Search for the cell housing the specified text and yield its [X, Y] center coordinate. 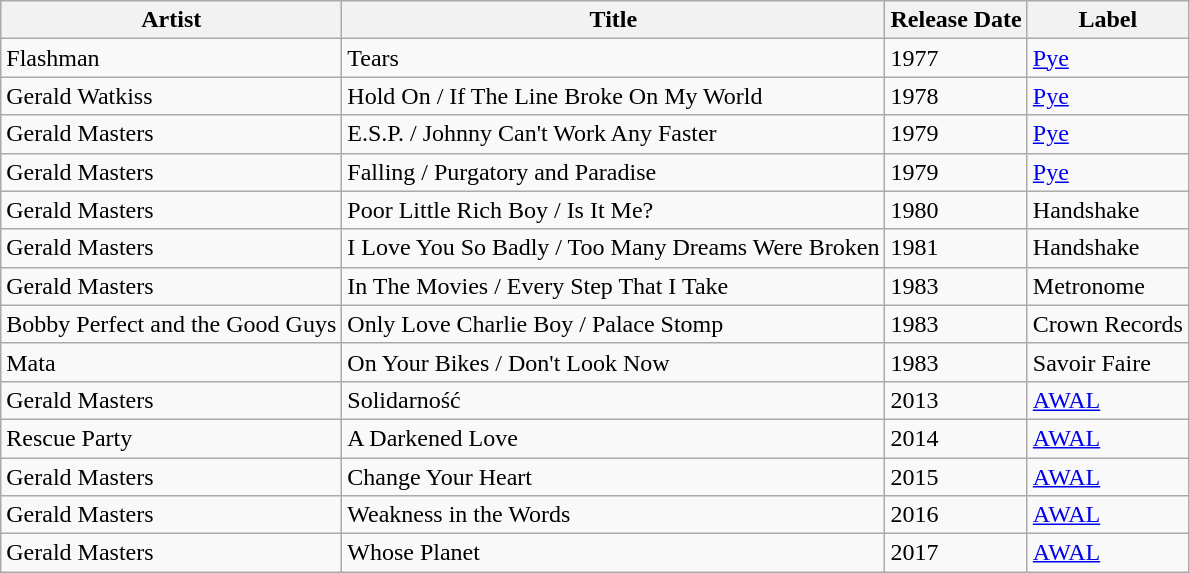
Poor Little Rich Boy / Is It Me? [614, 210]
2017 [956, 553]
In The Movies / Every Step That I Take [614, 286]
Only Love Charlie Boy / Palace Stomp [614, 324]
Mata [172, 362]
Title [614, 20]
Change Your Heart [614, 477]
Falling / Purgatory and Paradise [614, 172]
2016 [956, 515]
Bobby Perfect and the Good Guys [172, 324]
Metronome [1108, 286]
On Your Bikes / Don't Look Now [614, 362]
Hold On / If The Line Broke On My World [614, 96]
E.S.P. / Johnny Can't Work Any Faster [614, 134]
Flashman [172, 58]
Whose Planet [614, 553]
1981 [956, 248]
Solidarność [614, 400]
Artist [172, 20]
Tears [614, 58]
1980 [956, 210]
Gerald Watkiss [172, 96]
Rescue Party [172, 438]
A Darkened Love [614, 438]
2015 [956, 477]
Crown Records [1108, 324]
Label [1108, 20]
I Love You So Badly / Too Many Dreams Were Broken [614, 248]
1977 [956, 58]
Release Date [956, 20]
Savoir Faire [1108, 362]
2014 [956, 438]
2013 [956, 400]
1978 [956, 96]
Weakness in the Words [614, 515]
